For the text-containing cell, return its midpoint in [X, Y] coordinate format. 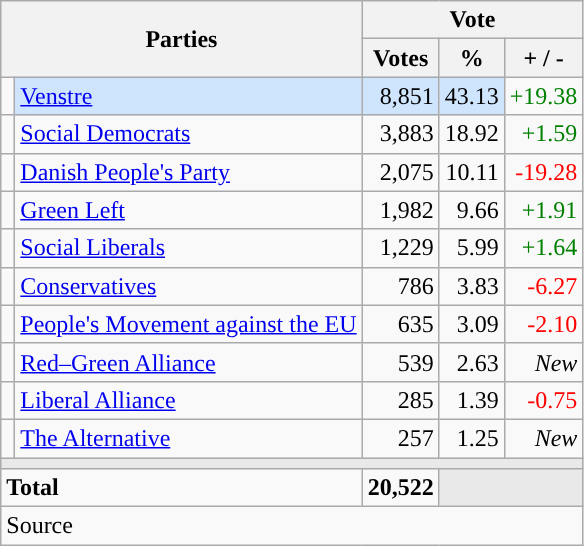
Liberal Alliance [188, 400]
539 [400, 362]
3.09 [472, 324]
9.66 [472, 210]
635 [400, 324]
1,229 [400, 248]
20,522 [400, 488]
+19.38 [544, 96]
257 [400, 438]
+1.91 [544, 210]
-0.75 [544, 400]
+1.64 [544, 248]
Social Liberals [188, 248]
Votes [400, 58]
People's Movement against the EU [188, 324]
Vote [472, 20]
5.99 [472, 248]
2.63 [472, 362]
1,982 [400, 210]
3,883 [400, 134]
3.83 [472, 286]
-19.28 [544, 172]
18.92 [472, 134]
Source [292, 526]
Danish People's Party [188, 172]
The Alternative [188, 438]
-6.27 [544, 286]
-2.10 [544, 324]
Conservatives [188, 286]
786 [400, 286]
Green Left [188, 210]
Social Democrats [188, 134]
Total [182, 488]
Venstre [188, 96]
1.25 [472, 438]
285 [400, 400]
43.13 [472, 96]
Red–Green Alliance [188, 362]
% [472, 58]
+ / - [544, 58]
1.39 [472, 400]
10.11 [472, 172]
+1.59 [544, 134]
Parties [182, 39]
2,075 [400, 172]
8,851 [400, 96]
